Find where the given text appears and provide that cell's center as [X, Y] coordinate. 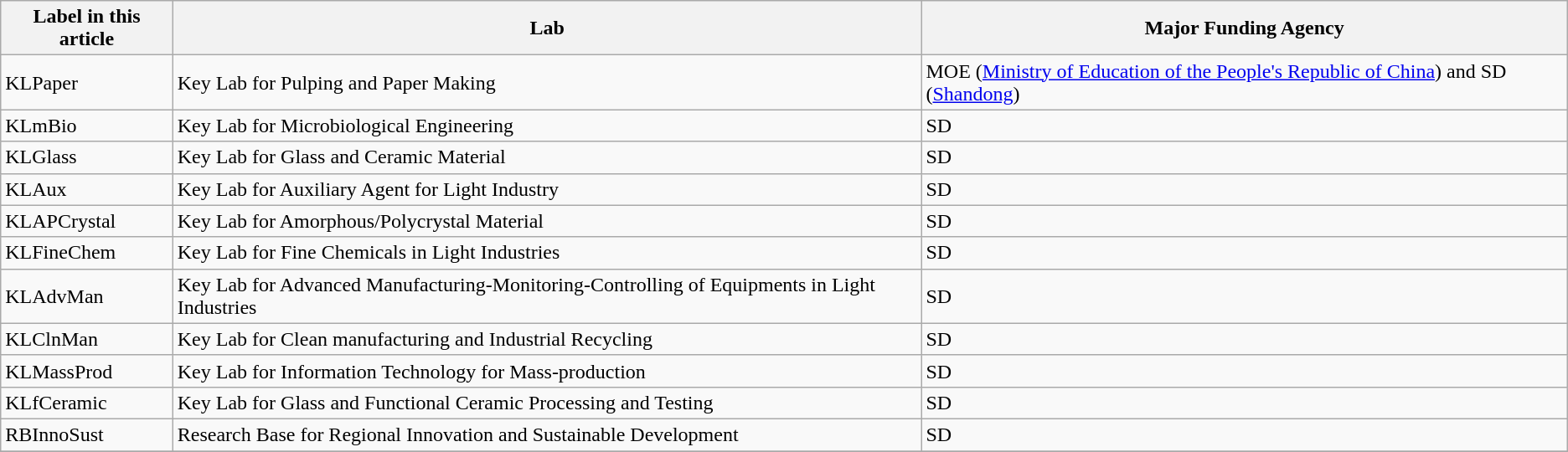
KLPaper [87, 82]
Key Lab for Advanced Manufacturing-Monitoring-Controlling of Equipments in Light Industries [547, 296]
Key Lab for Fine Chemicals in Light Industries [547, 253]
Key Lab for Auxiliary Agent for Light Industry [547, 189]
KLMassProd [87, 371]
Label in this article [87, 28]
KLClnMan [87, 339]
KLAdvMan [87, 296]
Key Lab for Amorphous/Polycrystal Material [547, 221]
Key Lab for Information Technology for Mass-production [547, 371]
KLmBio [87, 126]
Key Lab for Clean manufacturing and Industrial Recycling [547, 339]
KLFineChem [87, 253]
Lab [547, 28]
Research Base for Regional Innovation and Sustainable Development [547, 434]
KLAPCrystal [87, 221]
Major Funding Agency [1245, 28]
RBInnoSust [87, 434]
Key Lab for Glass and Functional Ceramic Processing and Testing [547, 403]
Key Lab for Glass and Ceramic Material [547, 157]
MOE (Ministry of Education of the People's Republic of China) and SD (Shandong) [1245, 82]
Key Lab for Microbiological Engineering [547, 126]
KLGlass [87, 157]
Key Lab for Pulping and Paper Making [547, 82]
KLfCeramic [87, 403]
KLAux [87, 189]
